Output the [X, Y] coordinate of the center of the cell containing the given text.  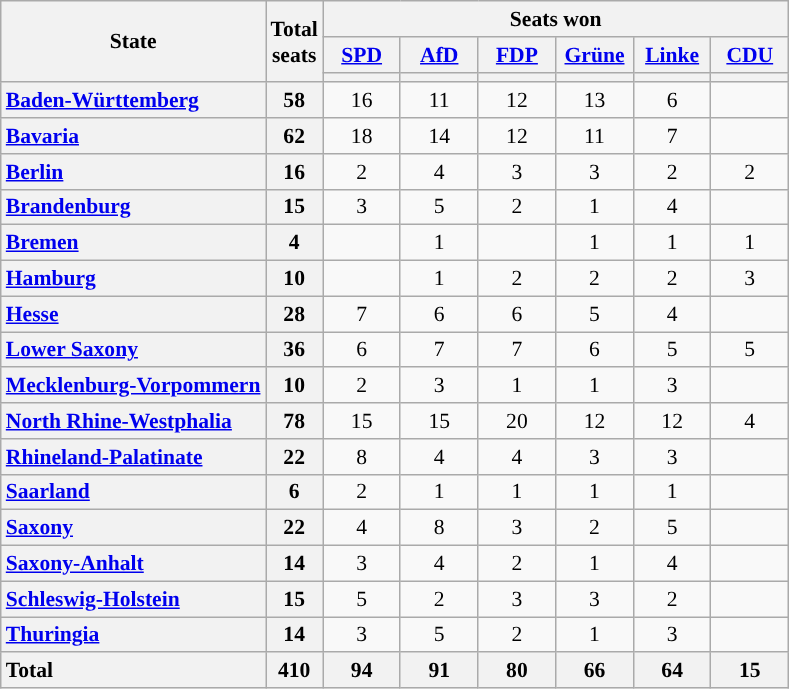
Schleswig-Holstein [134, 599]
13 [595, 101]
Baden-Württemberg [134, 101]
91 [439, 671]
Hesse [134, 314]
66 [595, 671]
Saxony [134, 528]
58 [294, 101]
Berlin [134, 172]
North Rhine-Westphalia [134, 421]
Saxony-Anhalt [134, 564]
Grüne [595, 55]
CDU [750, 55]
78 [294, 421]
Lower Saxony [134, 350]
20 [517, 421]
Saarland [134, 492]
Totalseats [294, 42]
Seats won [556, 19]
28 [294, 314]
Linke [672, 55]
Thuringia [134, 635]
AfD [439, 55]
Mecklenburg-Vorpommern [134, 386]
62 [294, 136]
SPD [362, 55]
Total [134, 671]
18 [362, 136]
94 [362, 671]
64 [672, 671]
Bavaria [134, 136]
State [134, 42]
410 [294, 671]
Hamburg [134, 279]
80 [517, 671]
Bremen [134, 243]
36 [294, 350]
Brandenburg [134, 207]
FDP [517, 55]
Rhineland-Palatinate [134, 457]
